Pinpoint the cell where the given text exists, returning its (X, Y) midpoint coordinate. 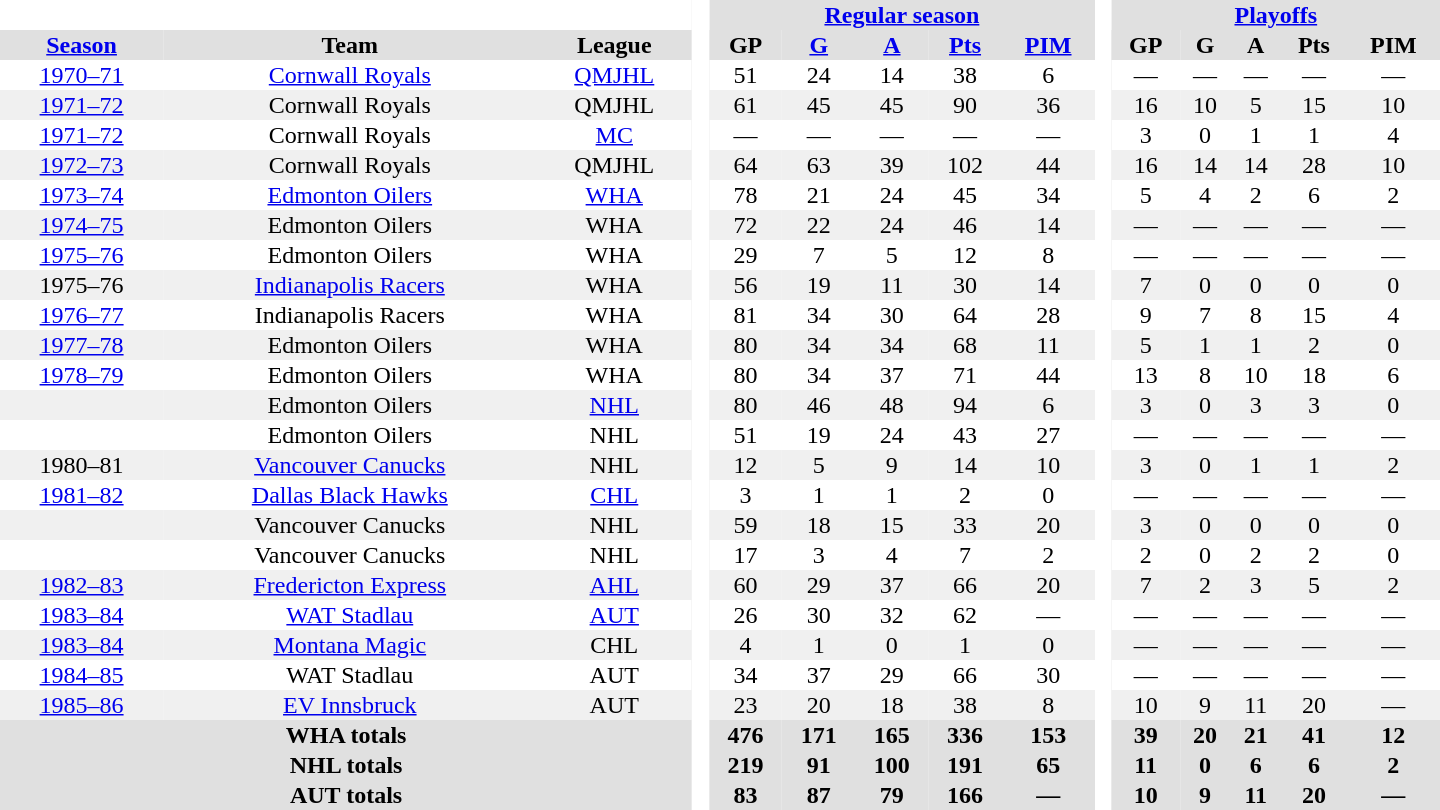
33 (964, 525)
90 (964, 105)
Playoffs (1276, 15)
League (614, 45)
83 (746, 795)
191 (964, 765)
60 (746, 585)
Fredericton Express (350, 585)
71 (964, 375)
22 (818, 225)
1972–73 (82, 165)
72 (746, 225)
94 (964, 405)
91 (818, 765)
1984–85 (82, 675)
153 (1048, 735)
17 (746, 555)
1976–77 (82, 315)
68 (964, 345)
102 (964, 165)
13 (1146, 375)
79 (892, 795)
36 (1048, 105)
1970–71 (82, 75)
219 (746, 765)
AHL (614, 585)
1982–83 (82, 585)
Team (350, 45)
23 (746, 705)
1985–86 (82, 705)
165 (892, 735)
62 (964, 615)
78 (746, 195)
59 (746, 525)
87 (818, 795)
27 (1048, 435)
WHA totals (346, 735)
56 (746, 285)
41 (1314, 735)
100 (892, 765)
476 (746, 735)
26 (746, 615)
48 (892, 405)
1974–75 (82, 225)
NHL totals (346, 765)
1980–81 (82, 465)
1977–78 (82, 345)
Regular season (902, 15)
1978–79 (82, 375)
MC (614, 135)
81 (746, 315)
AUT totals (346, 795)
32 (892, 615)
166 (964, 795)
1973–74 (82, 195)
43 (964, 435)
171 (818, 735)
336 (964, 735)
EV Innsbruck (350, 705)
Dallas Black Hawks (350, 495)
63 (818, 165)
1981–82 (82, 495)
61 (746, 105)
65 (1048, 765)
Montana Magic (350, 645)
Season (82, 45)
